Identify which cell holds the provided text, then report its [x, y] central coordinate. 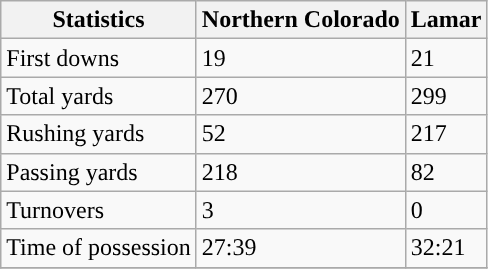
Statistics [99, 20]
Lamar [446, 20]
19 [300, 58]
32:21 [446, 248]
Total yards [99, 96]
Passing yards [99, 172]
52 [300, 134]
21 [446, 58]
First downs [99, 58]
0 [446, 210]
3 [300, 210]
Time of possession [99, 248]
270 [300, 96]
27:39 [300, 248]
Northern Colorado [300, 20]
Turnovers [99, 210]
218 [300, 172]
299 [446, 96]
217 [446, 134]
Rushing yards [99, 134]
82 [446, 172]
